Capture the cell that displays the provided text and extract its [x, y] central coordinate. 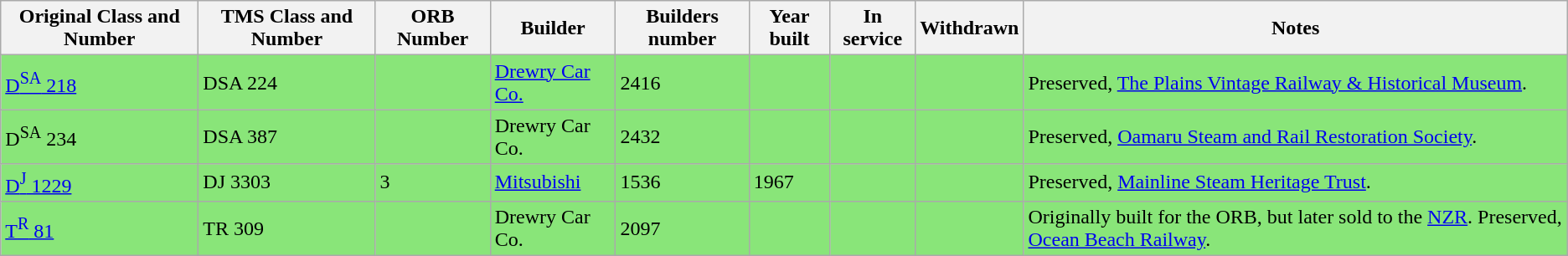
3 [432, 182]
Mitsubishi [553, 182]
2097 [682, 228]
2416 [682, 82]
TR 81 [100, 228]
1967 [789, 182]
Preserved, Oamaru Steam and Rail Restoration Society. [1295, 137]
TMS Class and Number [286, 28]
DJ 1229 [100, 182]
In service [873, 28]
ORB Number [432, 28]
DSA 387 [286, 137]
DJ 3303 [286, 182]
2432 [682, 137]
TR 309 [286, 228]
Builders number [682, 28]
Withdrawn [970, 28]
DSA 224 [286, 82]
1536 [682, 182]
Originally built for the ORB, but later sold to the NZR. Preserved, Ocean Beach Railway. [1295, 228]
Preserved, Mainline Steam Heritage Trust. [1295, 182]
Preserved, The Plains Vintage Railway & Historical Museum. [1295, 82]
Original Class and Number [100, 28]
Builder [553, 28]
DSA 218 [100, 82]
Year built [789, 28]
DSA 234 [100, 137]
Notes [1295, 28]
